Search for the cell housing the specified text and yield its (x, y) center coordinate. 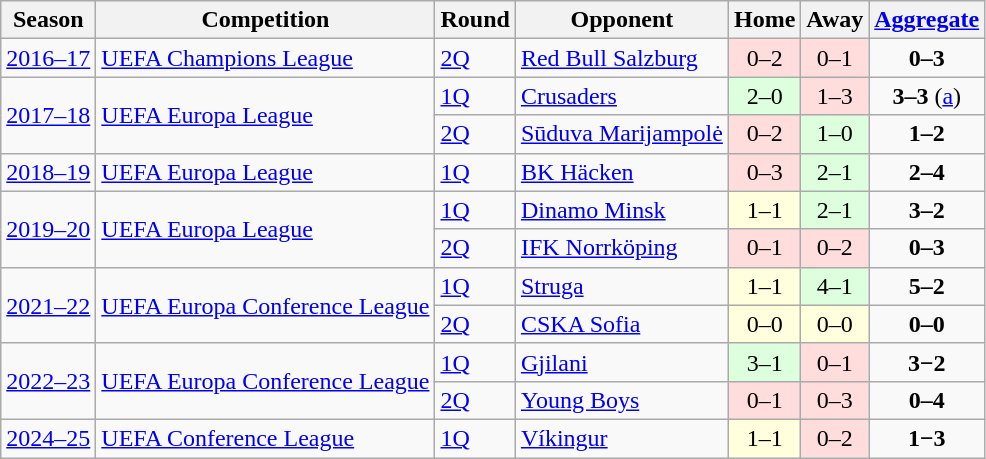
1–0 (835, 134)
0–4 (927, 400)
Gjilani (622, 362)
2019–20 (48, 229)
Sūduva Marijampolė (622, 134)
BK Häcken (622, 172)
2022–23 (48, 381)
UEFA Champions League (266, 58)
3–3 (a) (927, 96)
Víkingur (622, 438)
Red Bull Salzburg (622, 58)
2–4 (927, 172)
4–1 (835, 286)
UEFA Conference League (266, 438)
Competition (266, 20)
3−2 (927, 362)
2021–22 (48, 305)
Young Boys (622, 400)
IFK Norrköping (622, 248)
5–2 (927, 286)
2024–25 (48, 438)
2017–18 (48, 115)
Round (475, 20)
1–3 (835, 96)
2016–17 (48, 58)
Away (835, 20)
3–1 (764, 362)
Dinamo Minsk (622, 210)
2018–19 (48, 172)
Aggregate (927, 20)
Season (48, 20)
Home (764, 20)
3–2 (927, 210)
CSKA Sofia (622, 324)
Crusaders (622, 96)
Struga (622, 286)
1−3 (927, 438)
Opponent (622, 20)
1–2 (927, 134)
2–0 (764, 96)
